Output the (x, y) coordinate of the center of the cell containing the given text.  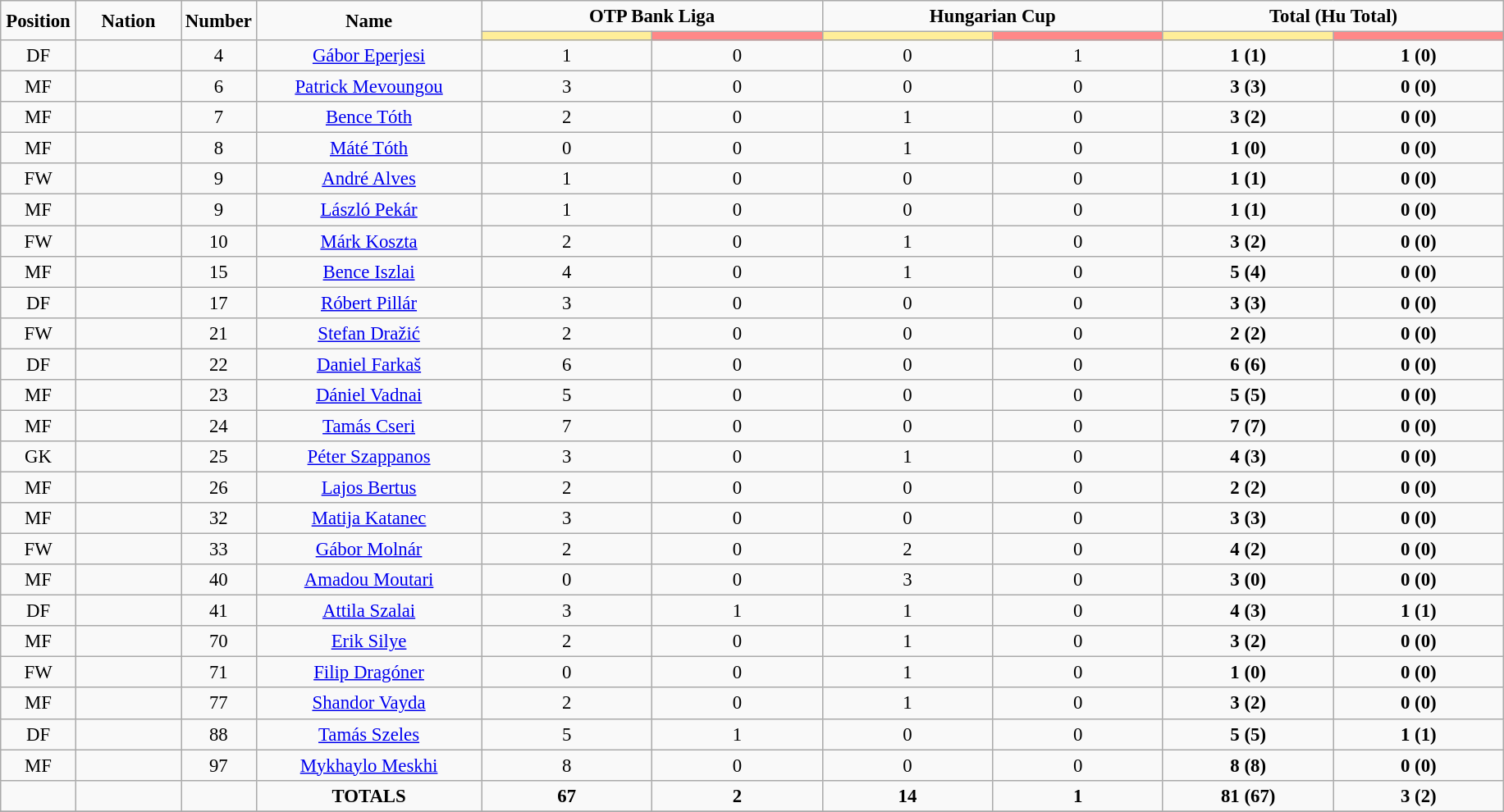
26 (219, 487)
7 (7) (1248, 426)
Erik Silye (369, 641)
24 (219, 426)
97 (219, 765)
Bence Iszlai (369, 271)
6 (6) (1248, 364)
TOTALS (369, 796)
8 (8) (1248, 765)
Bence Tóth (369, 117)
23 (219, 395)
10 (219, 241)
14 (907, 796)
Márk Koszta (369, 241)
OTP Bank Liga (651, 16)
40 (219, 580)
Matija Katanec (369, 518)
3 (0) (1248, 580)
Filip Dragóner (369, 673)
Position (39, 21)
17 (219, 303)
Tamás Szeles (369, 734)
Mykhaylo Meskhi (369, 765)
70 (219, 641)
László Pekár (369, 210)
22 (219, 364)
33 (219, 550)
4 (2) (1248, 550)
Amadou Moutari (369, 580)
Máté Tóth (369, 148)
71 (219, 673)
Hungarian Cup (993, 16)
25 (219, 457)
Gábor Molnár (369, 550)
Lajos Bertus (369, 487)
21 (219, 333)
Attila Szalai (369, 611)
67 (567, 796)
Péter Szappanos (369, 457)
Stefan Dražić (369, 333)
Tamás Cseri (369, 426)
Gábor Eperjesi (369, 56)
15 (219, 271)
41 (219, 611)
Total (Hu Total) (1333, 16)
Daniel Farkaš (369, 364)
Dániel Vadnai (369, 395)
32 (219, 518)
Patrick Mevoungou (369, 87)
André Alves (369, 180)
81 (67) (1248, 796)
Nation (128, 21)
77 (219, 704)
Róbert Pillár (369, 303)
Name (369, 21)
Shandor Vayda (369, 704)
88 (219, 734)
GK (39, 457)
5 (4) (1248, 271)
Number (219, 21)
